Search for the cell housing the specified text and yield its (X, Y) center coordinate. 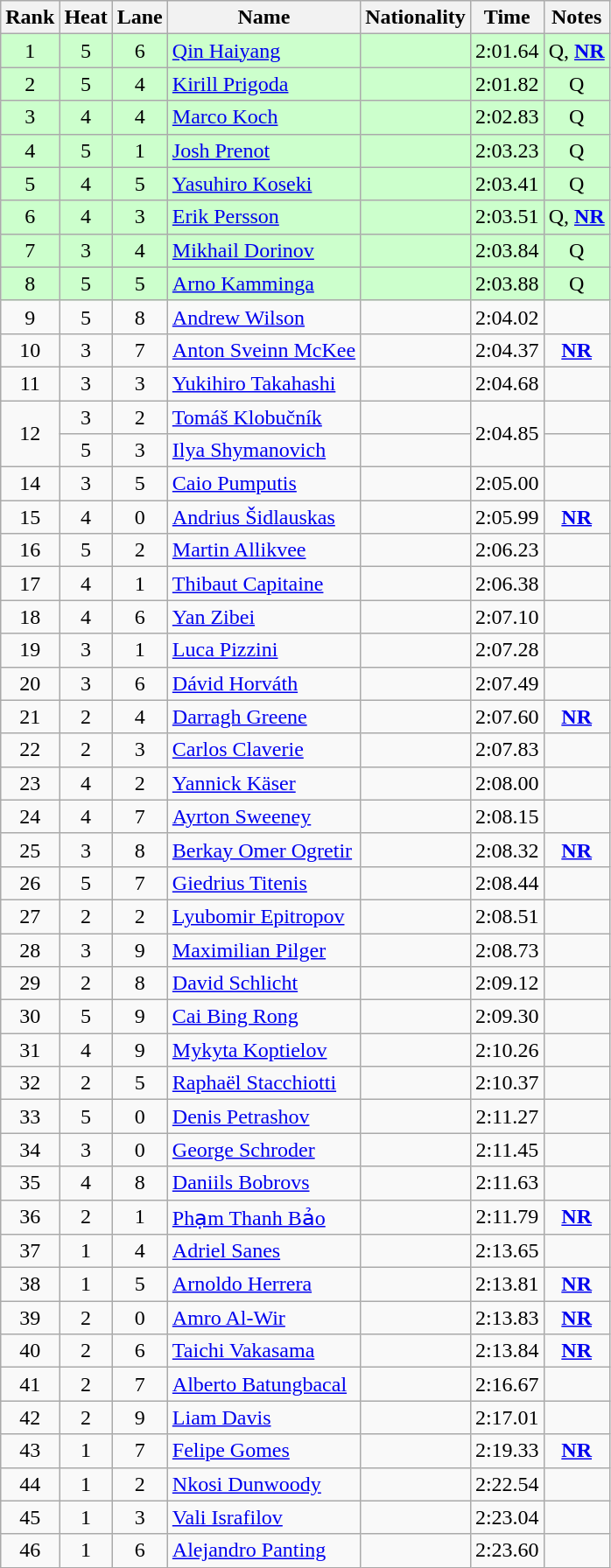
Alberto Batungbacal (263, 1384)
10 (30, 350)
2:07.28 (507, 650)
Maximilian Pilger (263, 949)
28 (30, 949)
36 (30, 1217)
2:03.51 (507, 217)
2:05.99 (507, 517)
David Schlicht (263, 983)
12 (30, 434)
2:04.85 (507, 434)
Ayrton Sweeney (263, 816)
2:08.44 (507, 883)
Josh Prenot (263, 150)
Luca Pizzini (263, 650)
Ilya Shymanovich (263, 451)
Cai Bing Rong (263, 1017)
17 (30, 584)
2:09.12 (507, 983)
2:02.83 (507, 117)
2:08.51 (507, 916)
2:23.60 (507, 1550)
Arnoldo Herrera (263, 1284)
Daniils Bobrovs (263, 1183)
2:17.01 (507, 1417)
Mykyta Koptielov (263, 1050)
32 (30, 1083)
2:08.00 (507, 783)
2:08.15 (507, 816)
Mikhail Dorinov (263, 250)
Taichi Vakasama (263, 1351)
2:04.02 (507, 317)
Nationality (416, 17)
2:03.84 (507, 250)
2:13.65 (507, 1251)
2:13.83 (507, 1318)
Darragh Greene (263, 717)
2:07.60 (507, 717)
2:16.67 (507, 1384)
21 (30, 717)
43 (30, 1451)
2:11.27 (507, 1116)
19 (30, 650)
Berkay Omer Ogretir (263, 850)
15 (30, 517)
2:10.26 (507, 1050)
2:08.73 (507, 949)
31 (30, 1050)
29 (30, 983)
42 (30, 1417)
Arno Kamminga (263, 283)
Lane (140, 17)
41 (30, 1384)
23 (30, 783)
2:08.32 (507, 850)
34 (30, 1150)
Rank (30, 17)
Thibaut Capitaine (263, 584)
George Schroder (263, 1150)
37 (30, 1251)
Yannick Käser (263, 783)
2:07.83 (507, 750)
Kirill Prigoda (263, 84)
Raphaël Stacchiotti (263, 1083)
Martin Allikvee (263, 550)
18 (30, 617)
2:22.54 (507, 1484)
38 (30, 1284)
Nkosi Dunwoody (263, 1484)
30 (30, 1017)
Qin Haiyang (263, 51)
Phạm Thanh Bảo (263, 1217)
Yan Zibei (263, 617)
Heat (86, 17)
Alejandro Panting (263, 1550)
27 (30, 916)
Dávid Horváth (263, 683)
Name (263, 17)
22 (30, 750)
2:11.45 (507, 1150)
2:06.38 (507, 584)
Liam Davis (263, 1417)
Amro Al-Wir (263, 1318)
2:11.79 (507, 1217)
14 (30, 484)
Adriel Sanes (263, 1251)
39 (30, 1318)
2:19.33 (507, 1451)
2:01.64 (507, 51)
25 (30, 850)
Notes (576, 17)
46 (30, 1550)
Yasuhiro Koseki (263, 184)
Lyubomir Epitropov (263, 916)
Time (507, 17)
45 (30, 1517)
2:03.88 (507, 283)
2:10.37 (507, 1083)
Carlos Claverie (263, 750)
2:07.49 (507, 683)
Denis Petrashov (263, 1116)
2:09.30 (507, 1017)
Vali Israfilov (263, 1517)
44 (30, 1484)
16 (30, 550)
Andrew Wilson (263, 317)
Anton Sveinn McKee (263, 350)
26 (30, 883)
Caio Pumputis (263, 484)
2:23.04 (507, 1517)
2:04.37 (507, 350)
2:11.63 (507, 1183)
2:01.82 (507, 84)
2:05.00 (507, 484)
2:03.41 (507, 184)
Marco Koch (263, 117)
2:06.23 (507, 550)
2:13.81 (507, 1284)
33 (30, 1116)
Tomáš Klobučník (263, 417)
2:04.68 (507, 383)
24 (30, 816)
40 (30, 1351)
11 (30, 383)
2:07.10 (507, 617)
35 (30, 1183)
20 (30, 683)
Erik Persson (263, 217)
Andrius Šidlauskas (263, 517)
2:03.23 (507, 150)
Yukihiro Takahashi (263, 383)
Felipe Gomes (263, 1451)
2:13.84 (507, 1351)
Giedrius Titenis (263, 883)
